Extract the [X, Y] coordinate from the center of the cell holding the provided text.  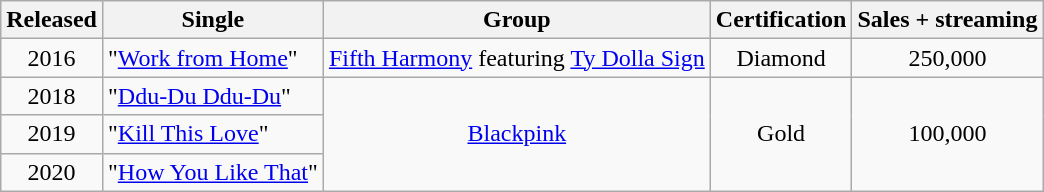
Certification [781, 20]
Fifth Harmony featuring Ty Dolla Sign [516, 58]
2016 [52, 58]
250,000 [948, 58]
Gold [781, 134]
100,000 [948, 134]
"Kill This Love" [212, 134]
"Work from Home" [212, 58]
Diamond [781, 58]
2020 [52, 172]
Group [516, 20]
"Ddu-Du Ddu-Du" [212, 96]
Single [212, 20]
2018 [52, 96]
Blackpink [516, 134]
Released [52, 20]
2019 [52, 134]
Sales + streaming [948, 20]
"How You Like That" [212, 172]
